From the cell containing the given text, extract its center point as (X, Y) coordinate. 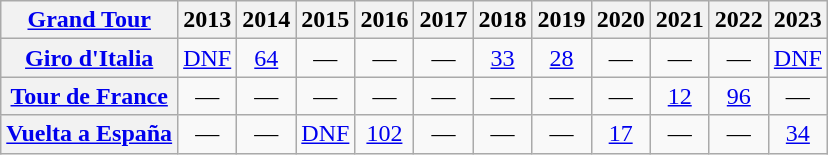
2020 (620, 20)
2014 (266, 20)
12 (680, 96)
33 (502, 58)
Giro d'Italia (90, 58)
2017 (444, 20)
17 (620, 134)
2021 (680, 20)
2015 (326, 20)
Vuelta a España (90, 134)
2023 (798, 20)
2022 (738, 20)
2016 (384, 20)
96 (738, 96)
34 (798, 134)
102 (384, 134)
2019 (562, 20)
2018 (502, 20)
Tour de France (90, 96)
2013 (208, 20)
28 (562, 58)
64 (266, 58)
Grand Tour (90, 20)
